Capture the cell that displays the provided text and extract its (X, Y) central coordinate. 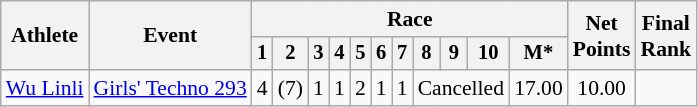
Final Rank (666, 36)
NetPoints (602, 36)
3 (318, 54)
Event (170, 36)
6 (382, 54)
10 (489, 54)
Girls' Techno 293 (170, 88)
9 (454, 54)
8 (426, 54)
5 (360, 54)
Wu Linli (45, 88)
Athlete (45, 36)
(7) (290, 88)
7 (402, 54)
Race (410, 19)
10.00 (602, 88)
17.00 (538, 88)
Cancelled (461, 88)
M* (538, 54)
